Determine the [X, Y] coordinate at the center of the cell enclosing the given text.  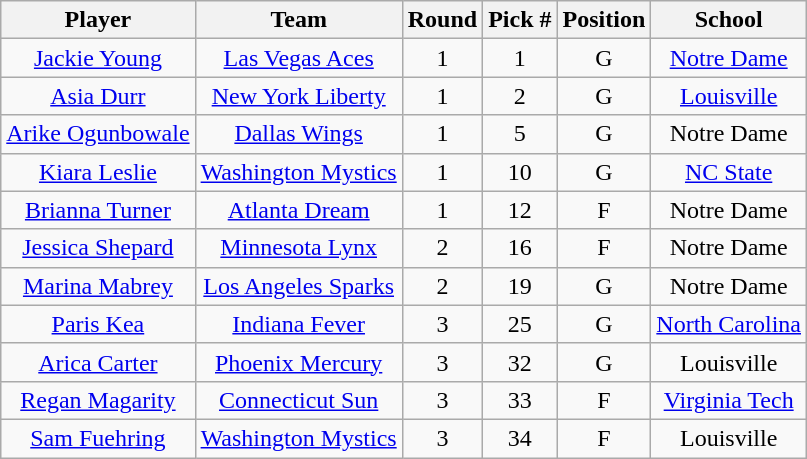
School [729, 20]
NC State [729, 172]
Minnesota Lynx [298, 248]
25 [520, 324]
16 [520, 248]
Marina Mabrey [98, 286]
Jackie Young [98, 58]
12 [520, 210]
Position [604, 20]
Arike Ogunbowale [98, 134]
Arica Carter [98, 362]
10 [520, 172]
Kiara Leslie [98, 172]
34 [520, 438]
Team [298, 20]
Brianna Turner [98, 210]
Atlanta Dream [298, 210]
New York Liberty [298, 96]
Jessica Shepard [98, 248]
19 [520, 286]
Asia Durr [98, 96]
32 [520, 362]
Connecticut Sun [298, 400]
Virginia Tech [729, 400]
Indiana Fever [298, 324]
Dallas Wings [298, 134]
Player [98, 20]
Las Vegas Aces [298, 58]
Pick # [520, 20]
Sam Fuehring [98, 438]
5 [520, 134]
Round [442, 20]
33 [520, 400]
North Carolina [729, 324]
Regan Magarity [98, 400]
Los Angeles Sparks [298, 286]
Phoenix Mercury [298, 362]
Paris Kea [98, 324]
